Locate the cell with the specified text and output its (X, Y) center coordinate. 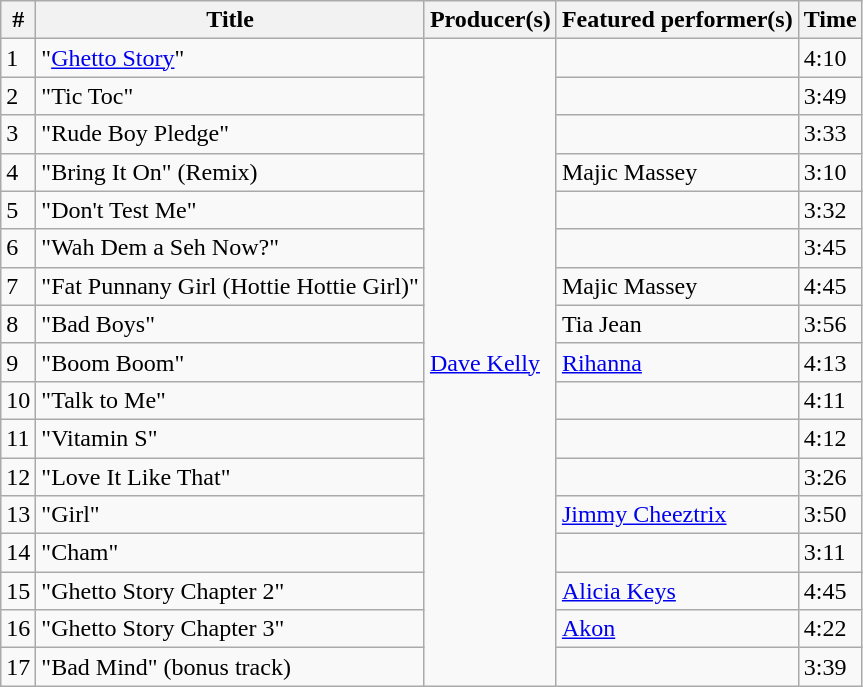
3:39 (830, 667)
Producer(s) (490, 20)
3 (18, 134)
Rihanna (677, 362)
Title (230, 20)
"Talk to Me" (230, 400)
13 (18, 515)
10 (18, 400)
"Ghetto Story Chapter 2" (230, 591)
"Rude Boy Pledge" (230, 134)
12 (18, 477)
"Bad Mind" (bonus track) (230, 667)
7 (18, 286)
Alicia Keys (677, 591)
4:12 (830, 438)
"Love It Like That" (230, 477)
4:13 (830, 362)
"Wah Dem a Seh Now?" (230, 248)
Dave Kelly (490, 362)
14 (18, 553)
"Bad Boys" (230, 324)
Time (830, 20)
5 (18, 210)
"Vitamin S" (230, 438)
3:26 (830, 477)
4:10 (830, 58)
"Bring It On" (Remix) (230, 172)
3:32 (830, 210)
15 (18, 591)
Akon (677, 629)
8 (18, 324)
3:50 (830, 515)
6 (18, 248)
3:11 (830, 553)
4 (18, 172)
"Cham" (230, 553)
"Ghetto Story Chapter 3" (230, 629)
3:10 (830, 172)
"Boom Boom" (230, 362)
3:45 (830, 248)
4:11 (830, 400)
9 (18, 362)
3:49 (830, 96)
Featured performer(s) (677, 20)
"Tic Toc" (230, 96)
11 (18, 438)
2 (18, 96)
16 (18, 629)
# (18, 20)
1 (18, 58)
"Ghetto Story" (230, 58)
3:33 (830, 134)
Tia Jean (677, 324)
17 (18, 667)
"Girl" (230, 515)
3:56 (830, 324)
"Don't Test Me" (230, 210)
4:22 (830, 629)
"Fat Punnany Girl (Hottie Hottie Girl)" (230, 286)
Jimmy Cheeztrix (677, 515)
